Find where the given text appears and provide that cell's center as (X, Y) coordinate. 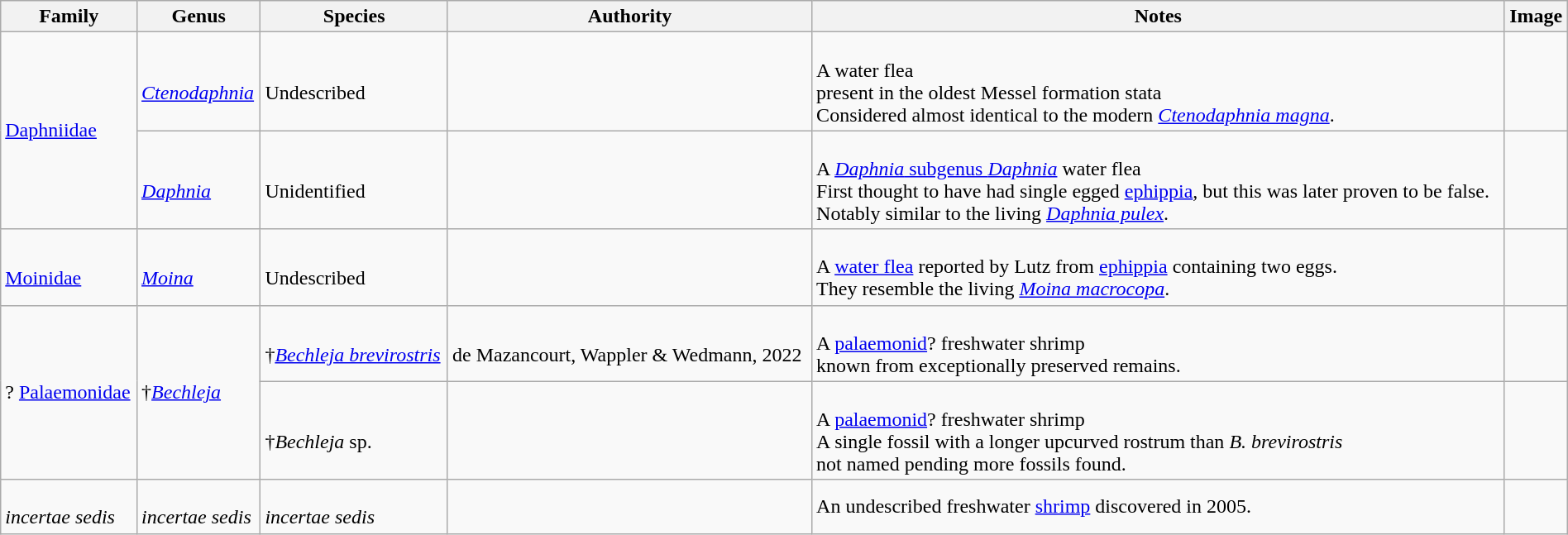
Image (1536, 17)
Moina (198, 267)
Family (69, 17)
? Palaemonidae (69, 392)
†Bechleja brevirostris (354, 343)
An undescribed freshwater shrimp discovered in 2005. (1158, 506)
Unidentified (354, 180)
†Bechleja (198, 392)
de Mazancourt, Wappler & Wedmann, 2022 (629, 343)
A water flea present in the oldest Messel formation stata Considered almost identical to the modern Ctenodaphnia magna. (1158, 81)
†Bechleja sp. (354, 430)
Daphnia (198, 180)
Genus (198, 17)
A palaemonid? freshwater shrimp known from exceptionally preserved remains. (1158, 343)
Daphniidae (69, 131)
Authority (629, 17)
Notes (1158, 17)
Moinidae (69, 267)
Ctenodaphnia (198, 81)
A palaemonid? freshwater shrimp A single fossil with a longer upcurved rostrum than B. brevirostris not named pending more fossils found. (1158, 430)
A water flea reported by Lutz from ephippia containing two eggs. They resemble the living Moina macrocopa. (1158, 267)
Species (354, 17)
